Detect which cell encompasses the target text, then output its [x, y] center coordinate. 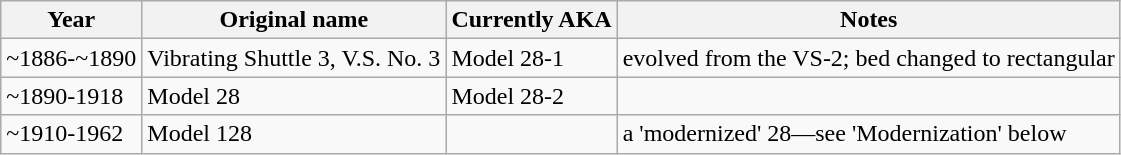
Notes [868, 20]
Model 28-2 [532, 96]
Year [72, 20]
~1886-~1890 [72, 58]
Currently AKA [532, 20]
~1890-1918 [72, 96]
evolved from the VS-2; bed changed to rectangular [868, 58]
a 'modernized' 28—see 'Modernization' below [868, 134]
~1910-1962 [72, 134]
Model 128 [294, 134]
Vibrating Shuttle 3, V.S. No. 3 [294, 58]
Model 28-1 [532, 58]
Model 28 [294, 96]
Original name [294, 20]
